Pinpoint the cell where the given text exists, returning its (X, Y) midpoint coordinate. 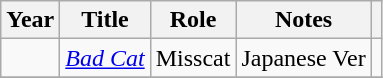
Bad Cat (105, 58)
Year (30, 20)
Misscat (193, 58)
Title (105, 20)
Role (193, 20)
Japanese Ver (304, 58)
Notes (304, 20)
